Return the [x, y] coordinate for the center point of the cell that contains the specified text.  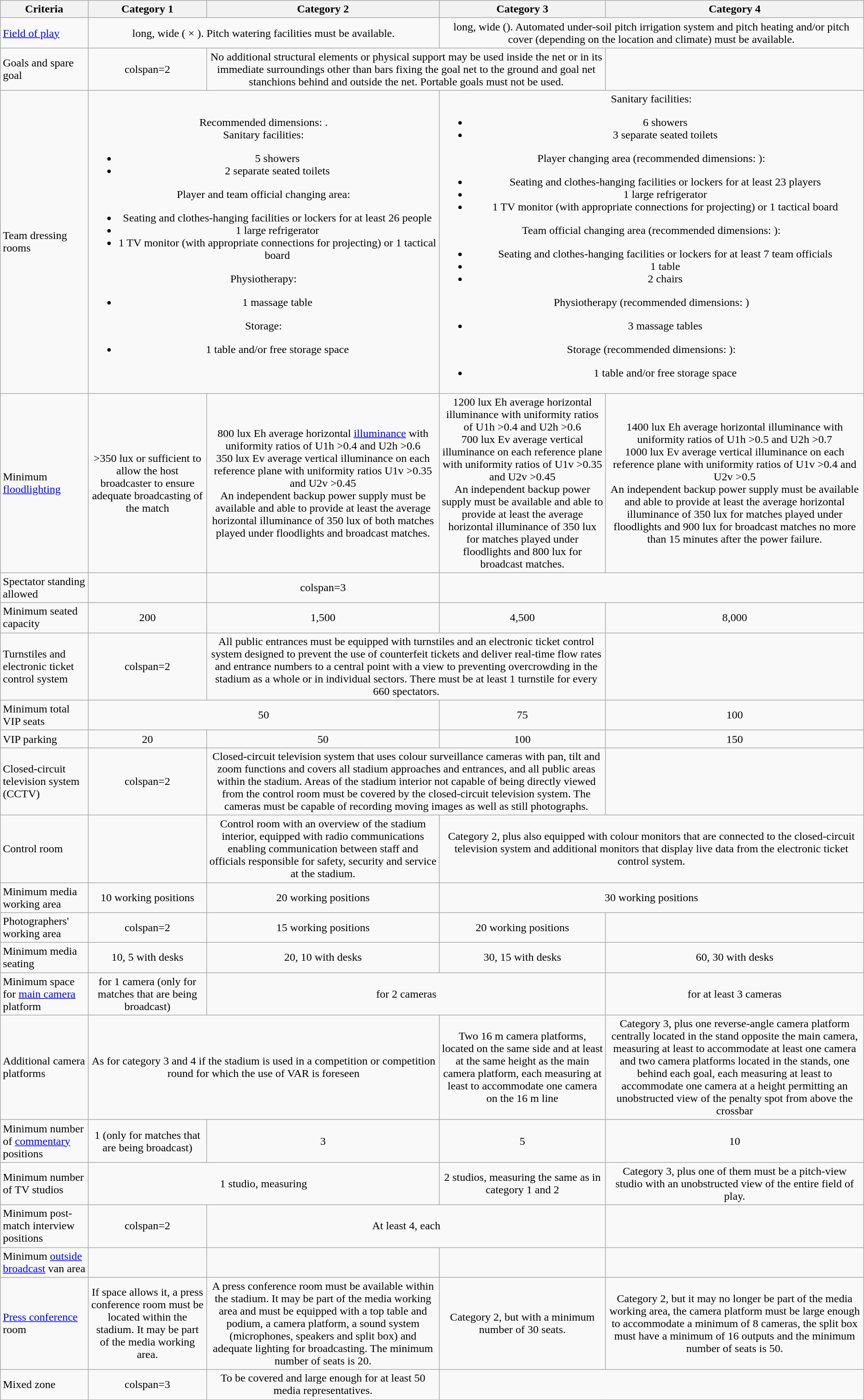
Spectator standing allowed [44, 588]
20 [148, 739]
Minimum seated capacity [44, 617]
1 studio, measuring [264, 1184]
VIP parking [44, 739]
Team dressing rooms [44, 242]
Criteria [44, 9]
Minimum post-match interview positions [44, 1226]
long, wide ( × ). Pitch watering facilities must be available. [264, 33]
30 working positions [651, 897]
for 2 cameras [406, 994]
3 [323, 1141]
200 [148, 617]
Field of play [44, 33]
60, 30 with desks [735, 958]
for 1 camera (only for matches that are being broadcast) [148, 994]
20, 10 with desks [323, 958]
Minimum space for main camera platform [44, 994]
Category 2, but with a minimum number of 30 seats. [522, 1323]
Minimum media seating [44, 958]
Closed-circuit television system (CCTV) [44, 781]
Category 3, plus one of them must be a pitch-view studio with an unobstructed view of the entire field of play. [735, 1184]
Minimum number of TV studios [44, 1184]
Turnstiles and electronic ticket control system [44, 666]
10 [735, 1141]
150 [735, 739]
>350 lux or sufficient to allow the host broadcaster to ensure adequate broadcasting of the match [148, 483]
Category 4 [735, 9]
Minimum outside broadcast van area [44, 1262]
1,500 [323, 617]
2 studios, measuring the same as in category 1 and 2 [522, 1184]
Minimum floodlighting [44, 483]
5 [522, 1141]
At least 4, each [406, 1226]
Goals and spare goal [44, 69]
Minimum media working area [44, 897]
30, 15 with desks [522, 958]
Press conference room [44, 1323]
To be covered and large enough for at least 50 media representatives. [323, 1384]
for at least 3 cameras [735, 994]
Minimum number of commentary positions [44, 1141]
Control room [44, 849]
8,000 [735, 617]
10 working positions [148, 897]
4,500 [522, 617]
If space allows it, a press conference room must be located within the stadium. It may be part of the media working area. [148, 1323]
75 [522, 715]
Mixed zone [44, 1384]
Photographers' working area [44, 927]
Minimum total VIP seats [44, 715]
As for category 3 and 4 if the stadium is used in a competition or competition round for which the use of VAR is foreseen [264, 1068]
Category 1 [148, 9]
1 (only for matches that are being broadcast) [148, 1141]
Additional camera platforms [44, 1068]
15 working positions [323, 927]
Category 3 [522, 9]
Category 2 [323, 9]
10, 5 with desks [148, 958]
